Locate the cell with the specified text and output its (X, Y) center coordinate. 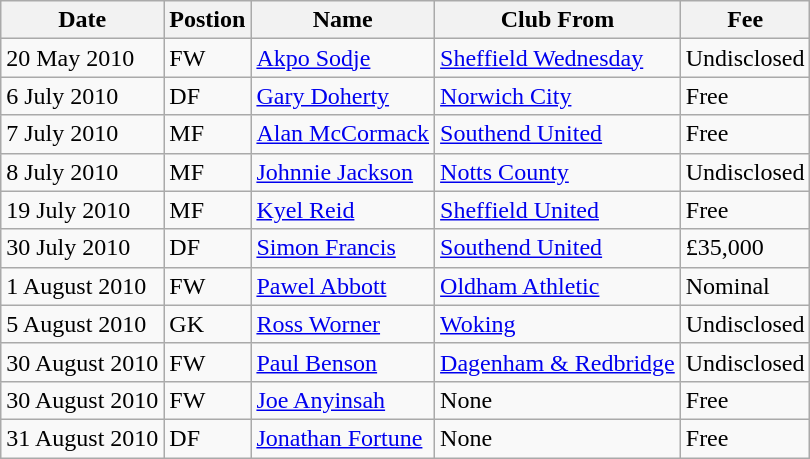
5 August 2010 (82, 324)
Simon Francis (343, 248)
Ross Worner (343, 324)
8 July 2010 (82, 172)
Joe Anyinsah (343, 400)
6 July 2010 (82, 96)
Fee (745, 20)
30 July 2010 (82, 248)
Norwich City (558, 96)
Sheffield Wednesday (558, 58)
Alan McCormack (343, 134)
31 August 2010 (82, 438)
20 May 2010 (82, 58)
Dagenham & Redbridge (558, 362)
1 August 2010 (82, 286)
Akpo Sodje (343, 58)
Jonathan Fortune (343, 438)
19 July 2010 (82, 210)
Date (82, 20)
Paul Benson (343, 362)
Postion (208, 20)
Nominal (745, 286)
GK (208, 324)
Club From (558, 20)
7 July 2010 (82, 134)
Oldham Athletic (558, 286)
Johnnie Jackson (343, 172)
Kyel Reid (343, 210)
Sheffield United (558, 210)
£35,000 (745, 248)
Name (343, 20)
Gary Doherty (343, 96)
Woking (558, 324)
Pawel Abbott (343, 286)
Notts County (558, 172)
